Search for the cell housing the specified text and yield its [X, Y] center coordinate. 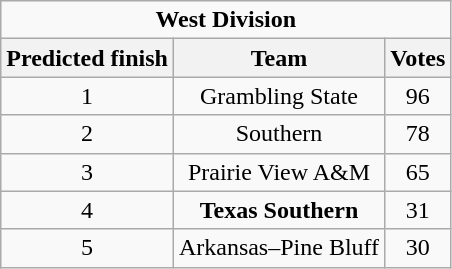
5 [88, 248]
Texas Southern [278, 210]
West Division [226, 20]
4 [88, 210]
2 [88, 134]
78 [418, 134]
Arkansas–Pine Bluff [278, 248]
Predicted finish [88, 58]
Votes [418, 58]
Team [278, 58]
96 [418, 96]
Grambling State [278, 96]
30 [418, 248]
Southern [278, 134]
65 [418, 172]
3 [88, 172]
31 [418, 210]
1 [88, 96]
Prairie View A&M [278, 172]
